From the cell containing the given text, extract its center point as (X, Y) coordinate. 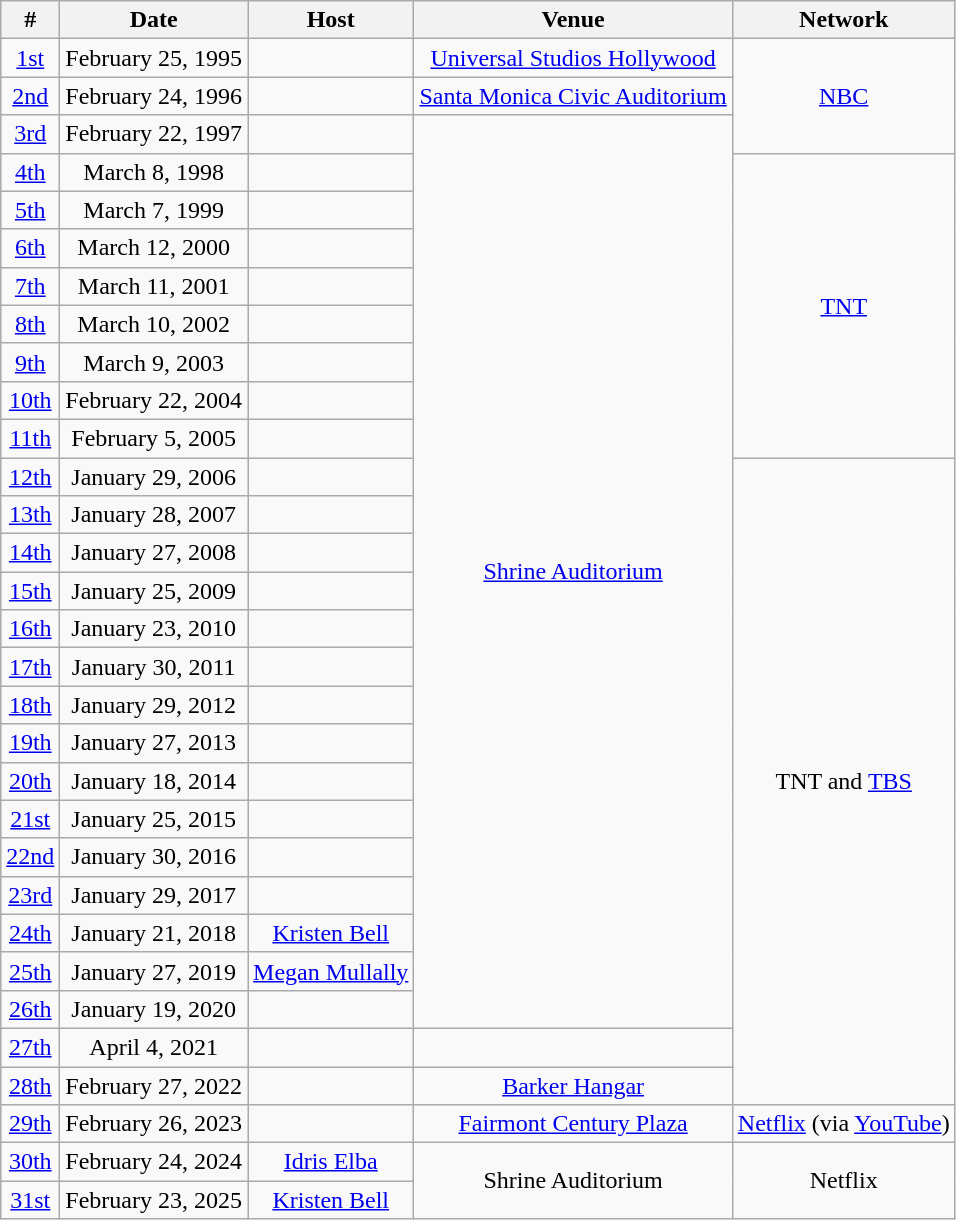
18th (30, 705)
January 29, 2006 (154, 477)
1st (30, 58)
15th (30, 591)
February 5, 2005 (154, 438)
January 23, 2010 (154, 629)
14th (30, 553)
March 10, 2002 (154, 324)
February 22, 1997 (154, 134)
6th (30, 248)
# (30, 20)
Venue (573, 20)
TNT (844, 305)
January 21, 2018 (154, 933)
March 12, 2000 (154, 248)
January 29, 2012 (154, 705)
24th (30, 933)
January 27, 2008 (154, 553)
February 25, 1995 (154, 58)
January 27, 2013 (154, 743)
31st (30, 1200)
February 24, 2024 (154, 1162)
February 26, 2023 (154, 1124)
20th (30, 781)
January 27, 2019 (154, 971)
January 30, 2016 (154, 857)
January 25, 2015 (154, 819)
30th (30, 1162)
NBC (844, 96)
March 7, 1999 (154, 210)
Fairmont Century Plaza (573, 1124)
January 19, 2020 (154, 1009)
22nd (30, 857)
28th (30, 1085)
Host (331, 20)
Santa Monica Civic Auditorium (573, 96)
16th (30, 629)
13th (30, 515)
9th (30, 362)
5th (30, 210)
March 9, 2003 (154, 362)
4th (30, 172)
11th (30, 438)
26th (30, 1009)
February 24, 1996 (154, 96)
January 25, 2009 (154, 591)
Universal Studios Hollywood (573, 58)
Barker Hangar (573, 1085)
January 28, 2007 (154, 515)
February 23, 2025 (154, 1200)
7th (30, 286)
Date (154, 20)
February 22, 2004 (154, 400)
2nd (30, 96)
Network (844, 20)
April 4, 2021 (154, 1047)
January 29, 2017 (154, 895)
February 27, 2022 (154, 1085)
Netflix (844, 1181)
TNT and TBS (844, 782)
Idris Elba (331, 1162)
Megan Mullally (331, 971)
25th (30, 971)
March 11, 2001 (154, 286)
12th (30, 477)
Netflix (via YouTube) (844, 1124)
10th (30, 400)
January 18, 2014 (154, 781)
21st (30, 819)
8th (30, 324)
3rd (30, 134)
23rd (30, 895)
March 8, 1998 (154, 172)
January 30, 2011 (154, 667)
17th (30, 667)
19th (30, 743)
29th (30, 1124)
27th (30, 1047)
